Return the (x, y) coordinate for the center point of the cell that contains the specified text.  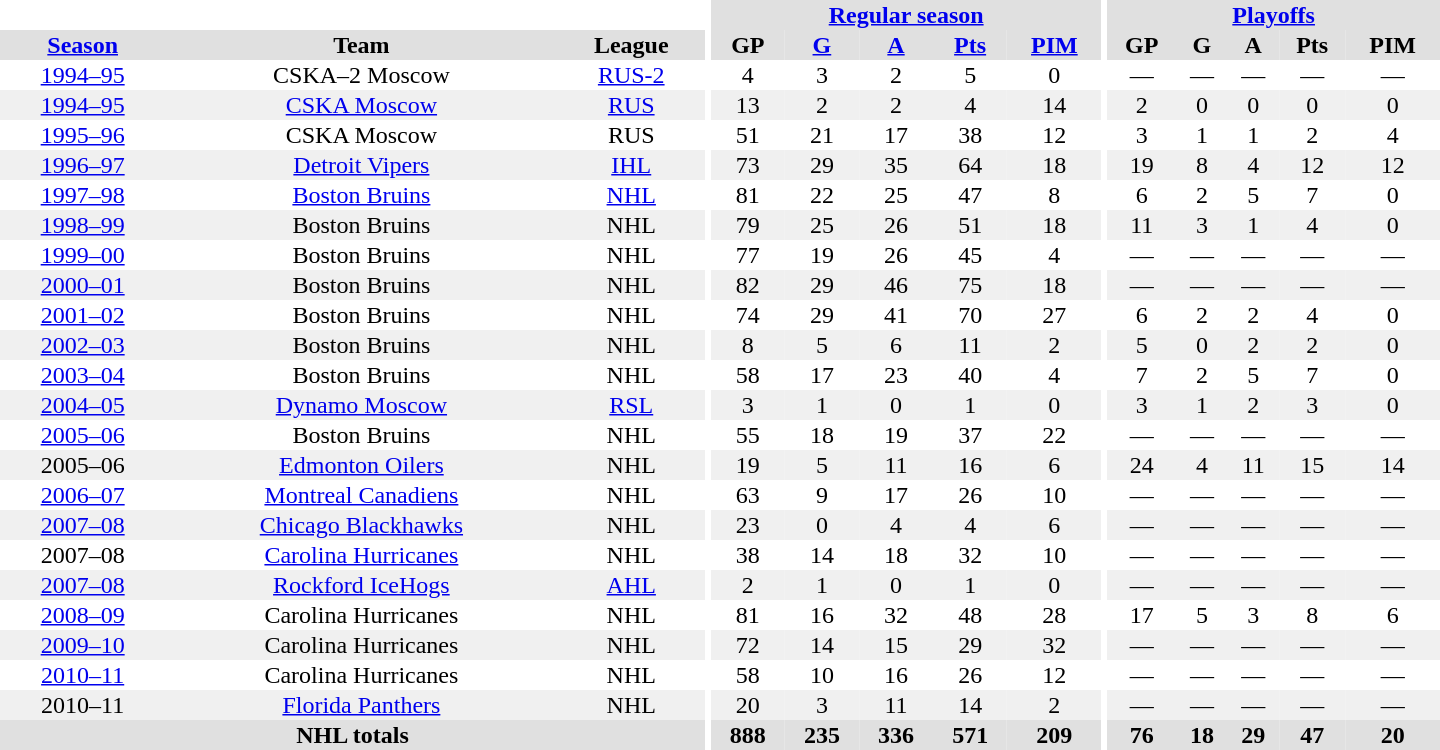
79 (748, 225)
2001–02 (82, 315)
League (631, 45)
21 (822, 135)
Season (82, 45)
Regular season (906, 15)
Chicago Blackhawks (361, 525)
AHL (631, 585)
Edmonton Oilers (361, 465)
1998–99 (82, 225)
571 (970, 735)
IHL (631, 165)
1996–97 (82, 165)
CSKA–2 Moscow (361, 75)
72 (748, 645)
NHL totals (352, 735)
45 (970, 255)
76 (1142, 735)
209 (1054, 735)
Montreal Canadiens (361, 495)
41 (896, 315)
37 (970, 435)
74 (748, 315)
48 (970, 615)
235 (822, 735)
2000–01 (82, 285)
2009–10 (82, 645)
336 (896, 735)
28 (1054, 615)
64 (970, 165)
Team (361, 45)
27 (1054, 315)
73 (748, 165)
RSL (631, 405)
70 (970, 315)
1997–98 (82, 195)
77 (748, 255)
2003–04 (82, 375)
2008–09 (82, 615)
46 (896, 285)
1999–00 (82, 255)
13 (748, 105)
1995–96 (82, 135)
Florida Panthers (361, 705)
Playoffs (1274, 15)
Detroit Vipers (361, 165)
24 (1142, 465)
2004–05 (82, 405)
Rockford IceHogs (361, 585)
2002–03 (82, 345)
55 (748, 435)
40 (970, 375)
82 (748, 285)
9 (822, 495)
2006–07 (82, 495)
35 (896, 165)
888 (748, 735)
63 (748, 495)
75 (970, 285)
Dynamo Moscow (361, 405)
RUS-2 (631, 75)
